From the cell containing the given text, extract its center point as (x, y) coordinate. 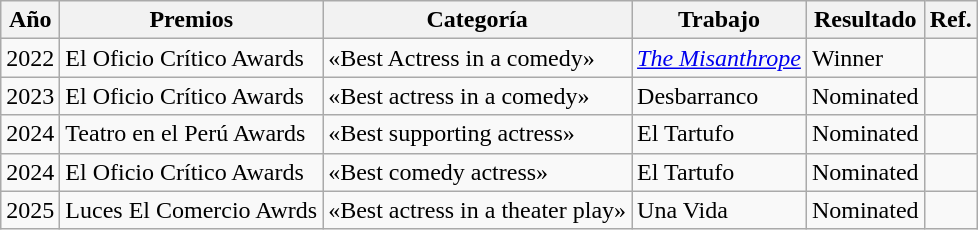
2023 (30, 96)
Resultado (865, 20)
2022 (30, 58)
The Misanthrope (720, 58)
Categoría (478, 20)
Winner (865, 58)
2025 (30, 210)
Año (30, 20)
Desbarranco (720, 96)
Luces El Comercio Awrds (192, 210)
«Best actress in a comedy» (478, 96)
«Best Actress in a comedy» (478, 58)
Ref. (950, 20)
Trabajo (720, 20)
«Best comedy actress» (478, 172)
Una Vida (720, 210)
Teatro en el Perú Awards (192, 134)
Premios (192, 20)
«Best actress in a theater play» (478, 210)
«Best supporting actress» (478, 134)
